Return (x, y) of the center of cell containing provided text 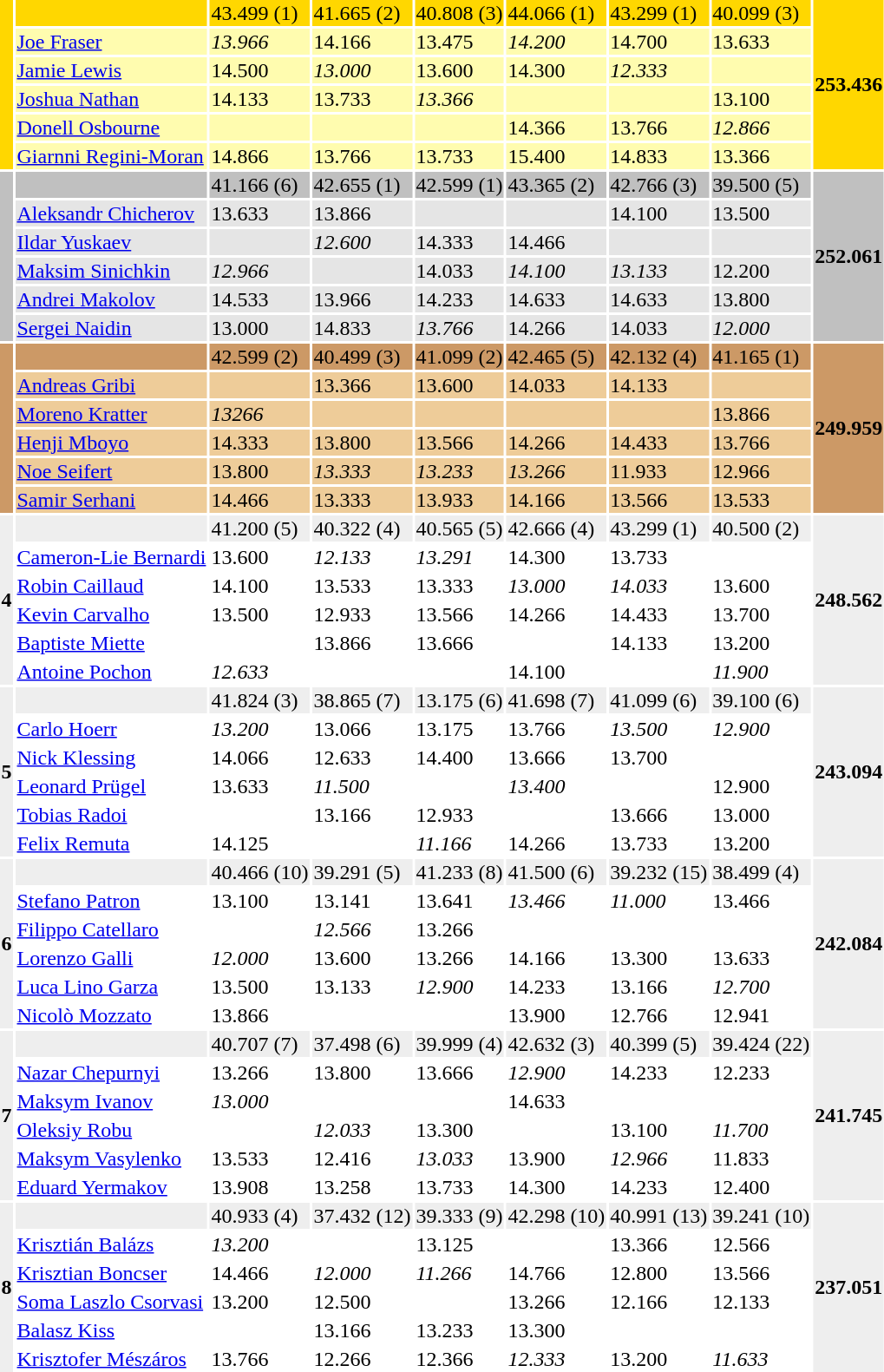
Antoine Pochon (111, 672)
Kevin Carvalho (111, 614)
243.094 (848, 772)
6 (7, 944)
Maksym Vasylenko (111, 1159)
Joe Fraser (111, 42)
Ildar Yuskaev (111, 242)
13.258 (363, 1187)
Krisztián Balázs (111, 1244)
11.933 (659, 471)
252.061 (848, 257)
12.766 (659, 1015)
43.365 (2) (557, 185)
40.322 (4) (363, 528)
12.166 (659, 1302)
13.933 (460, 500)
42.599 (2) (260, 357)
12.600 (363, 242)
13.908 (260, 1187)
40.991 (13) (659, 1216)
12.941 (762, 1015)
11.500 (363, 786)
Andreas Gribi (111, 385)
41.665 (2) (363, 13)
Joshua Nathan (111, 99)
40.565 (5) (460, 528)
13.033 (460, 1159)
Nazar Chepurnyi (111, 1073)
Robin Caillaud (111, 586)
39.241 (10) (762, 1216)
8 (7, 1288)
14.700 (659, 42)
13.125 (460, 1244)
42.655 (1) (363, 185)
43.499 (1) (260, 13)
Oleksiy Robu (111, 1130)
11.700 (762, 1130)
11.833 (762, 1159)
14.125 (260, 844)
39.232 (15) (659, 872)
12.266 (363, 1359)
40.499 (3) (363, 357)
39.999 (4) (460, 1044)
12.800 (659, 1273)
42.298 (10) (557, 1216)
12.400 (762, 1187)
11.633 (762, 1359)
13.291 (460, 557)
12.866 (762, 128)
7 (7, 1116)
Eduard Yermakov (111, 1187)
41.200 (5) (260, 528)
40.466 (10) (260, 872)
37.432 (12) (363, 1216)
39.100 (6) (762, 700)
38.499 (4) (762, 872)
5 (7, 772)
13.641 (460, 901)
Felix Remuta (111, 844)
Henji Mboyo (111, 443)
Nicolò Mozzato (111, 1015)
42.666 (4) (557, 528)
41.166 (6) (260, 185)
41.500 (6) (557, 872)
39.291 (5) (363, 872)
Noe Seifert (111, 471)
42.599 (1) (460, 185)
41.165 (1) (762, 357)
242.084 (848, 944)
Maksym Ivanov (111, 1101)
11.266 (460, 1273)
41.099 (6) (659, 700)
Stefano Patron (111, 901)
40.933 (4) (260, 1216)
41.233 (8) (460, 872)
249.959 (848, 429)
14.366 (557, 128)
40.099 (3) (762, 13)
13.175 (460, 729)
12.366 (460, 1359)
11.000 (659, 901)
Samir Serhani (111, 500)
11.900 (762, 672)
13266 (260, 414)
11.166 (460, 844)
Donell Osbourne (111, 128)
40.808 (3) (460, 13)
42.465 (5) (557, 357)
Leonard Prügel (111, 786)
Andrei Makolov (111, 299)
12.500 (363, 1302)
14.533 (260, 299)
39.333 (9) (460, 1216)
Maksim Sinichkin (111, 271)
Jamie Lewis (111, 70)
Lorenzo Galli (111, 958)
14.066 (260, 758)
42.632 (3) (557, 1044)
Baptiste Miette (111, 643)
12.200 (762, 271)
13.475 (460, 42)
13.400 (557, 786)
41.099 (2) (460, 357)
13.141 (363, 901)
Balasz Kiss (111, 1330)
42.132 (4) (659, 357)
14.866 (260, 156)
12.416 (363, 1159)
13.175 (6) (460, 700)
Aleksandr Chicherov (111, 213)
41.824 (3) (260, 700)
15.400 (557, 156)
253.436 (848, 85)
Nick Klessing (111, 758)
237.051 (848, 1288)
12.700 (762, 987)
37.498 (6) (363, 1044)
14.766 (557, 1273)
12.233 (762, 1073)
4 (7, 601)
Tobias Radoi (111, 815)
14.400 (460, 758)
41.698 (7) (557, 700)
14.500 (260, 70)
12.033 (363, 1130)
Luca Lino Garza (111, 987)
248.562 (848, 601)
Krisztian Boncser (111, 1273)
40.399 (5) (659, 1044)
42.766 (3) (659, 185)
Carlo Hoerr (111, 729)
Sergei Naidin (111, 328)
Moreno Kratter (111, 414)
Soma Laszlo Csorvasi (111, 1302)
Giarnni Regini-Moran (111, 156)
13.066 (363, 729)
44.066 (1) (557, 13)
39.500 (5) (762, 185)
40.500 (2) (762, 528)
Filippo Catellaro (111, 929)
Cameron-Lie Bernardi (111, 557)
241.745 (848, 1116)
14.200 (557, 42)
40.707 (7) (260, 1044)
38.865 (7) (363, 700)
39.424 (22) (762, 1044)
Krisztofer Mészáros (111, 1359)
